Detect which cell encompasses the target text, then output its (x, y) center coordinate. 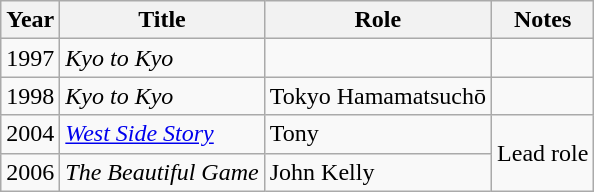
1998 (30, 96)
John Kelly (378, 172)
West Side Story (162, 134)
Notes (543, 20)
Role (378, 20)
1997 (30, 58)
Tokyo Hamamatsuchō (378, 96)
Lead role (543, 153)
2006 (30, 172)
The Beautiful Game (162, 172)
Tony (378, 134)
Title (162, 20)
2004 (30, 134)
Year (30, 20)
